Locate the cell with the specified text and output its [X, Y] center coordinate. 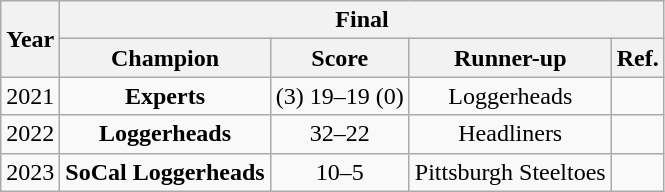
10–5 [340, 172]
Score [340, 58]
Pittsburgh Steeltoes [510, 172]
2023 [30, 172]
Year [30, 39]
2022 [30, 134]
Champion [165, 58]
Headliners [510, 134]
(3) 19–19 (0) [340, 96]
Runner-up [510, 58]
32–22 [340, 134]
SoCal Loggerheads [165, 172]
Final [362, 20]
2021 [30, 96]
Experts [165, 96]
Ref. [638, 58]
